Return [x, y] of the center of cell containing provided text 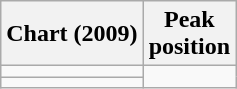
Chart (2009) [72, 34]
Peakposition [189, 34]
